Identify which cell holds the provided text, then report its (X, Y) central coordinate. 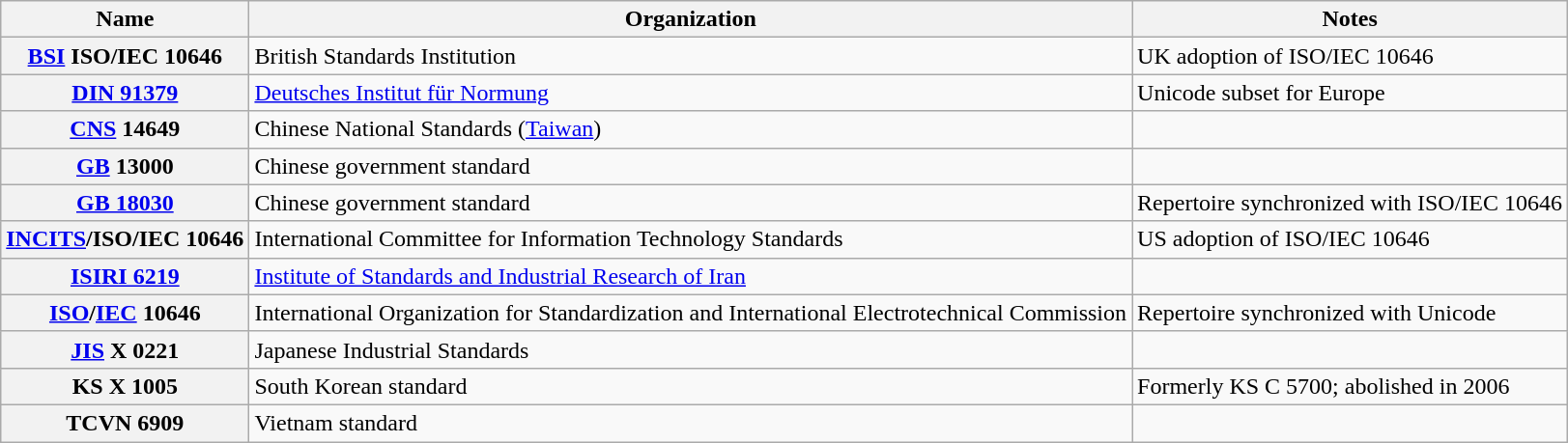
JIS X 0221 (126, 349)
KS X 1005 (126, 386)
Name (126, 19)
Unicode subset for Europe (1351, 93)
UK adoption of ISO/IEC 10646 (1351, 56)
Vietnam standard (691, 423)
CNS 14649 (126, 129)
DIN 91379 (126, 93)
GB 13000 (126, 166)
BSI ISO/IEC 10646 (126, 56)
Formerly KS C 5700; abolished in 2006 (1351, 386)
British Standards Institution (691, 56)
GB 18030 (126, 203)
TCVN 6909 (126, 423)
International Committee for Information Technology Standards (691, 239)
International Organization for Standardization and International Electrotechnical Commission (691, 313)
ISO/IEC 10646 (126, 313)
Repertoire synchronized with ISO/IEC 10646 (1351, 203)
Institute of Standards and Industrial Research of Iran (691, 276)
Chinese National Standards (Taiwan) (691, 129)
Organization (691, 19)
Deutsches Institut für Normung (691, 93)
Repertoire synchronized with Unicode (1351, 313)
Japanese Industrial Standards (691, 349)
US adoption of ISO/IEC 10646 (1351, 239)
INCITS/ISO/IEC 10646 (126, 239)
ISIRI 6219 (126, 276)
Notes (1351, 19)
South Korean standard (691, 386)
